For the text-containing cell, return its midpoint in [x, y] coordinate format. 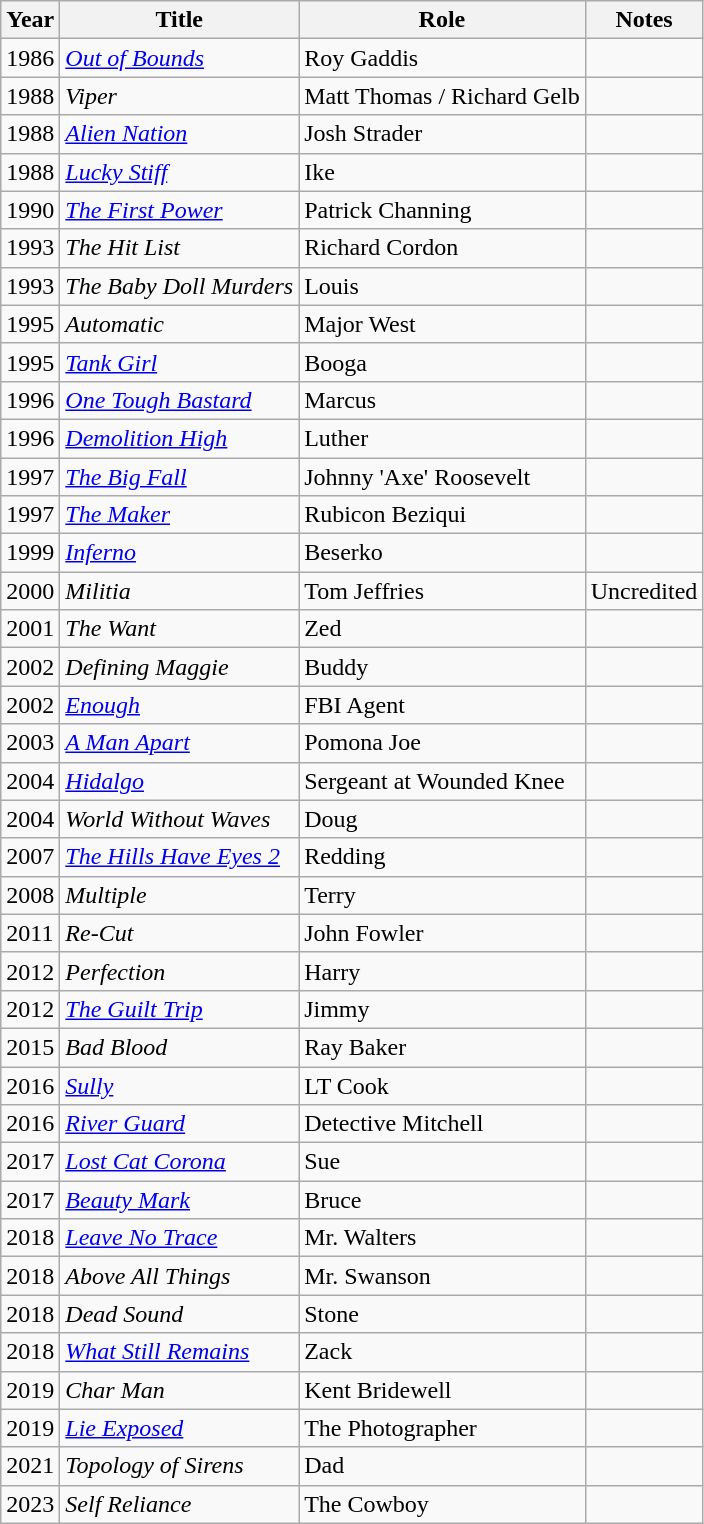
The Photographer [442, 1428]
Bruce [442, 1200]
2003 [30, 743]
Re-Cut [180, 933]
Multiple [180, 895]
1986 [30, 58]
Kent Bridewell [442, 1390]
Louis [442, 286]
2001 [30, 629]
What Still Remains [180, 1352]
The First Power [180, 210]
River Guard [180, 1124]
Tom Jeffries [442, 591]
Dead Sound [180, 1314]
Lie Exposed [180, 1428]
Zack [442, 1352]
Viper [180, 96]
Lucky Stiff [180, 172]
Terry [442, 895]
Automatic [180, 324]
Sergeant at Wounded Knee [442, 781]
The Maker [180, 515]
Beserko [442, 553]
The Baby Doll Murders [180, 286]
The Big Fall [180, 477]
Stone [442, 1314]
The Guilt Trip [180, 1009]
The Cowboy [442, 1504]
Luther [442, 438]
Redding [442, 857]
John Fowler [442, 933]
Out of Bounds [180, 58]
Char Man [180, 1390]
Self Reliance [180, 1504]
2015 [30, 1047]
2011 [30, 933]
2007 [30, 857]
Uncredited [644, 591]
Hidalgo [180, 781]
Sully [180, 1085]
Year [30, 20]
Doug [442, 819]
One Tough Bastard [180, 400]
World Without Waves [180, 819]
2021 [30, 1466]
Bad Blood [180, 1047]
Above All Things [180, 1276]
Marcus [442, 400]
Militia [180, 591]
Detective Mitchell [442, 1124]
Alien Nation [180, 134]
Beauty Mark [180, 1200]
LT Cook [442, 1085]
Topology of Sirens [180, 1466]
2023 [30, 1504]
Inferno [180, 553]
Richard Cordon [442, 248]
Enough [180, 705]
Harry [442, 971]
Josh Strader [442, 134]
The Hit List [180, 248]
Perfection [180, 971]
Ray Baker [442, 1047]
Defining Maggie [180, 667]
Major West [442, 324]
Notes [644, 20]
The Hills Have Eyes 2 [180, 857]
Pomona Joe [442, 743]
Booga [442, 362]
1990 [30, 210]
A Man Apart [180, 743]
Tank Girl [180, 362]
Matt Thomas / Richard Gelb [442, 96]
Roy Gaddis [442, 58]
Buddy [442, 667]
Lost Cat Corona [180, 1162]
1999 [30, 553]
The Want [180, 629]
Jimmy [442, 1009]
Ike [442, 172]
Zed [442, 629]
Mr. Swanson [442, 1276]
Patrick Channing [442, 210]
Rubicon Beziqui [442, 515]
FBI Agent [442, 705]
Dad [442, 1466]
Leave No Trace [180, 1238]
Johnny 'Axe' Roosevelt [442, 477]
Sue [442, 1162]
Role [442, 20]
2000 [30, 591]
Mr. Walters [442, 1238]
2008 [30, 895]
Title [180, 20]
Demolition High [180, 438]
